Scan for the cell matching the given text and deliver its (X, Y) coordinate at center. 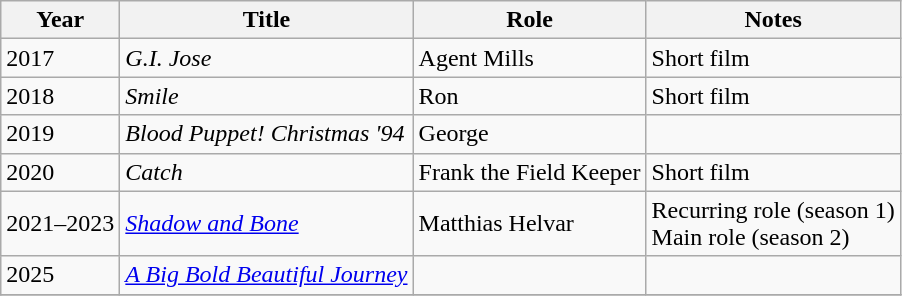
Role (530, 20)
G.I. Jose (266, 58)
2021–2023 (60, 224)
2020 (60, 172)
2018 (60, 96)
Recurring role (season 1)Main role (season 2) (773, 224)
Agent Mills (530, 58)
Title (266, 20)
Ron (530, 96)
Year (60, 20)
2025 (60, 275)
George (530, 134)
Frank the Field Keeper (530, 172)
Catch (266, 172)
Shadow and Bone (266, 224)
Smile (266, 96)
Matthias Helvar (530, 224)
2019 (60, 134)
Notes (773, 20)
2017 (60, 58)
Blood Puppet! Christmas '94 (266, 134)
A Big Bold Beautiful Journey (266, 275)
